Scan for the cell matching the given text and deliver its (x, y) coordinate at center. 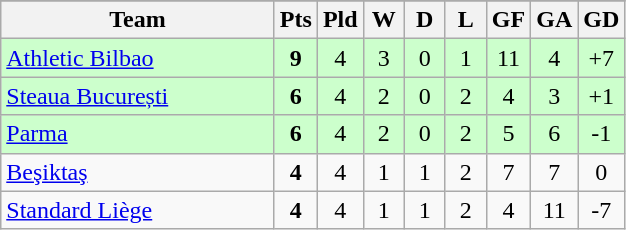
GA (554, 20)
D (424, 20)
Steaua București (138, 96)
Pts (296, 20)
-7 (602, 210)
Beşiktaş (138, 172)
Standard Liège (138, 210)
Team (138, 20)
Pld (340, 20)
W (384, 20)
Parma (138, 134)
Athletic Bilbao (138, 58)
5 (508, 134)
L (466, 20)
9 (296, 58)
GD (602, 20)
-1 (602, 134)
+7 (602, 58)
GF (508, 20)
+1 (602, 96)
